Capture the cell that displays the provided text and extract its (X, Y) central coordinate. 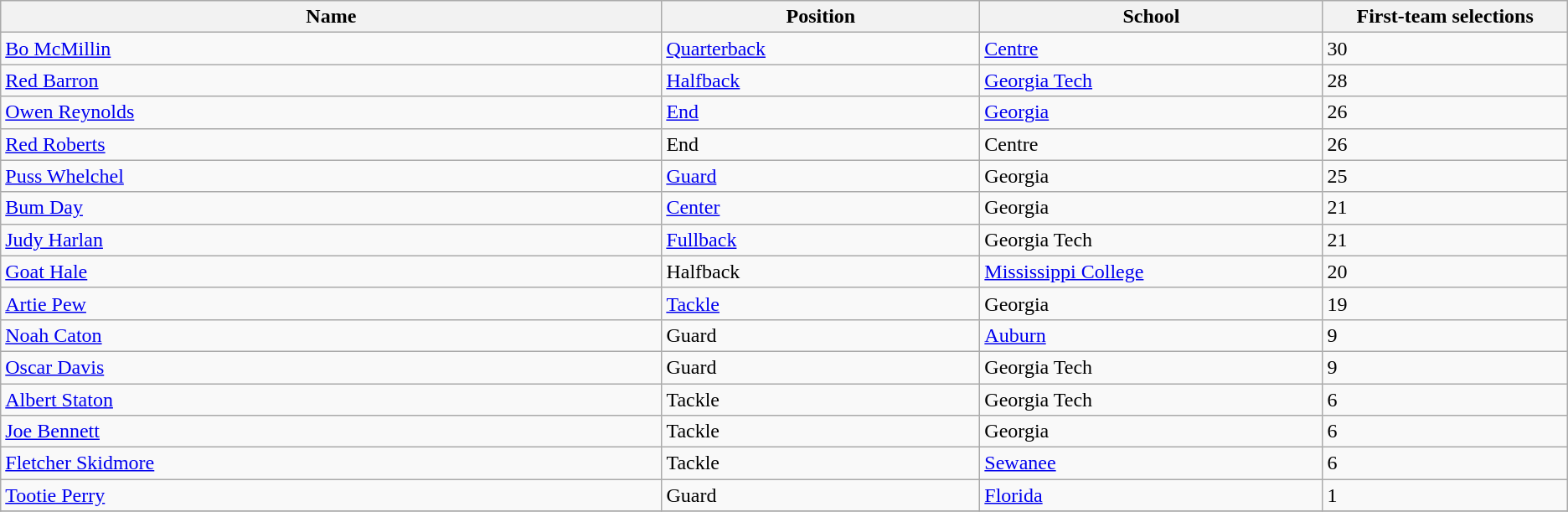
Joe Bennett (332, 432)
28 (1445, 80)
First-team selections (1445, 17)
Puss Whelchel (332, 176)
Red Barron (332, 80)
20 (1445, 272)
Name (332, 17)
Fletcher Skidmore (332, 463)
Auburn (1151, 335)
Judy Harlan (332, 240)
Bo McMillin (332, 49)
Oscar Davis (332, 367)
25 (1445, 176)
Center (821, 208)
1 (1445, 495)
Tootie Perry (332, 495)
Quarterback (821, 49)
19 (1445, 303)
Red Roberts (332, 144)
Owen Reynolds (332, 112)
Position (821, 17)
Noah Caton (332, 335)
Sewanee (1151, 463)
30 (1445, 49)
Albert Staton (332, 400)
School (1151, 17)
Bum Day (332, 208)
Goat Hale (332, 272)
Florida (1151, 495)
Fullback (821, 240)
Artie Pew (332, 303)
Mississippi College (1151, 272)
